Capture the cell that displays the provided text and extract its (x, y) central coordinate. 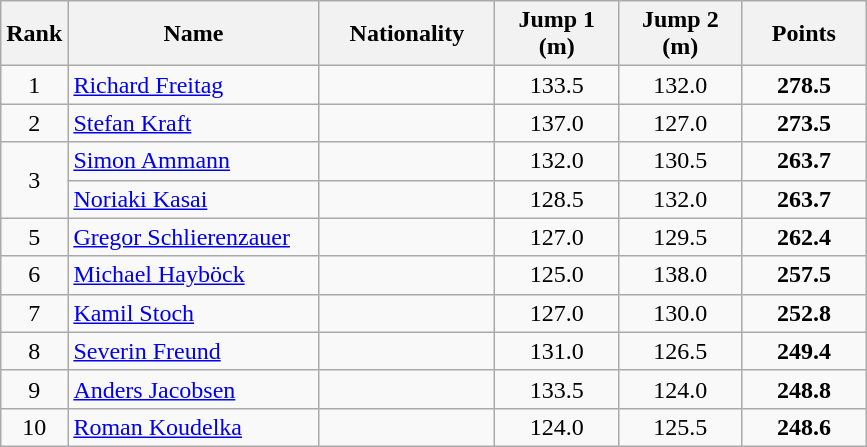
138.0 (681, 275)
Jump 2 (m) (681, 34)
248.8 (804, 389)
131.0 (557, 351)
Noriaki Kasai (194, 199)
130.0 (681, 313)
273.5 (804, 123)
9 (34, 389)
249.4 (804, 351)
Rank (34, 34)
Stefan Kraft (194, 123)
126.5 (681, 351)
Anders Jacobsen (194, 389)
128.5 (557, 199)
248.6 (804, 427)
262.4 (804, 237)
Gregor Schlierenzauer (194, 237)
Jump 1 (m) (557, 34)
1 (34, 85)
Severin Freund (194, 351)
Richard Freitag (194, 85)
10 (34, 427)
129.5 (681, 237)
Points (804, 34)
8 (34, 351)
Kamil Stoch (194, 313)
2 (34, 123)
Nationality (407, 34)
137.0 (557, 123)
Simon Ammann (194, 161)
Name (194, 34)
6 (34, 275)
278.5 (804, 85)
252.8 (804, 313)
125.0 (557, 275)
Michael Hayböck (194, 275)
125.5 (681, 427)
7 (34, 313)
5 (34, 237)
257.5 (804, 275)
130.5 (681, 161)
Roman Koudelka (194, 427)
3 (34, 180)
